Return [x, y] of the center of cell containing provided text 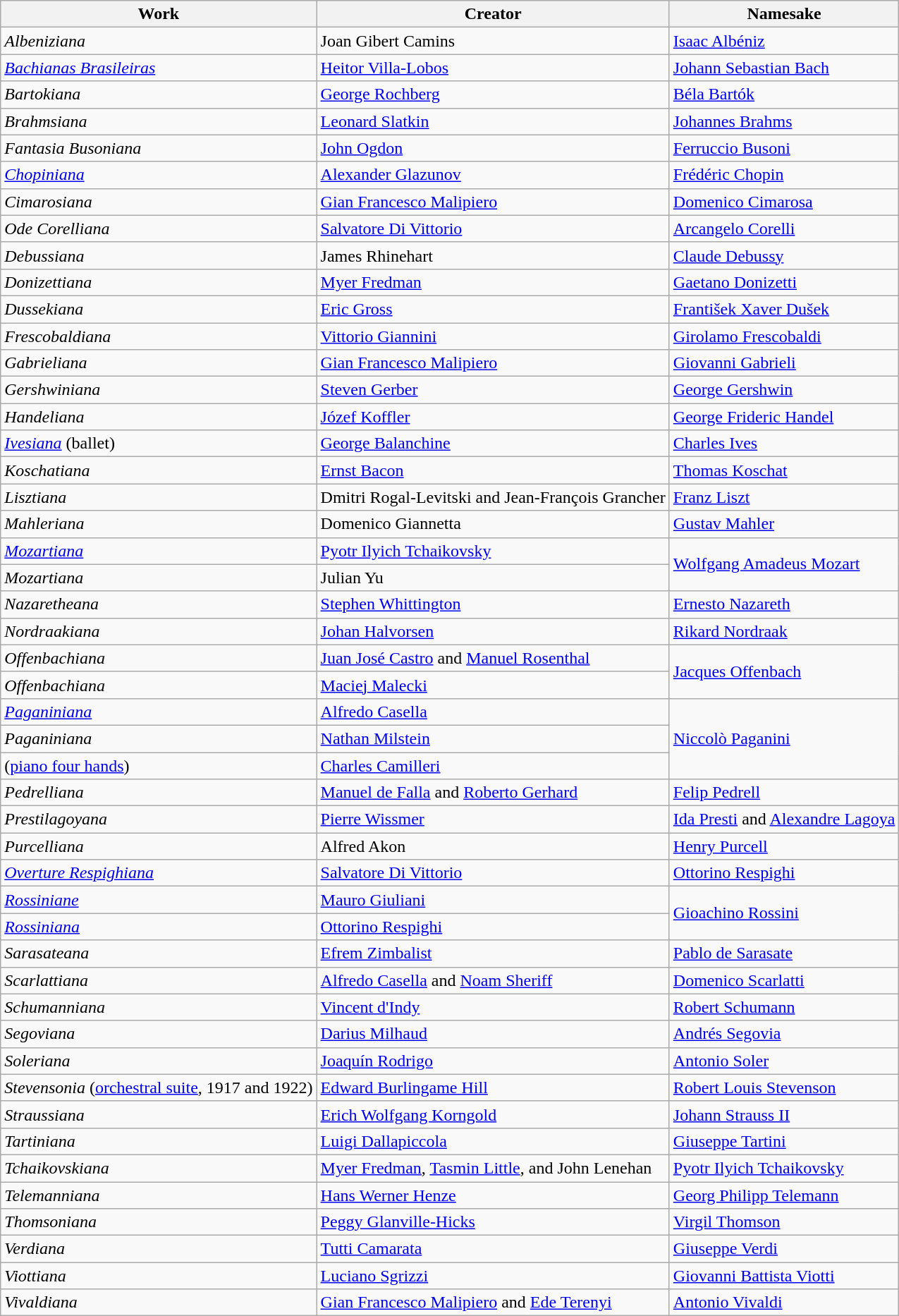
Virgil Thomson [784, 1222]
Andrés Segovia [784, 1034]
Steven Gerber [493, 390]
Work [159, 14]
Heitor Villa-Lobos [493, 68]
Namesake [784, 14]
Sarasateana [159, 954]
Franz Liszt [784, 497]
Pablo de Sarasate [784, 954]
Girolamo Frescobaldi [784, 336]
Henry Purcell [784, 846]
Edward Burlingame Hill [493, 1087]
Myer Fredman [493, 282]
Gaetano Donizetti [784, 282]
František Xaver Dušek [784, 309]
Joaquín Rodrigo [493, 1061]
Handeliana [159, 417]
Vittorio Giannini [493, 336]
Ode Corelliana [159, 229]
Overture Respighiana [159, 873]
Giuseppe Verdi [784, 1249]
Thomas Koschat [784, 470]
Domenico Cimarosa [784, 202]
Prestilagoyana [159, 820]
Johannes Brahms [784, 121]
Johan Halvorsen [493, 631]
Dussekiana [159, 309]
Józef Koffler [493, 417]
Brahmsiana [159, 121]
George Balanchine [493, 444]
Johann Strauss II [784, 1114]
Maciej Malecki [493, 685]
Alfredo Casella and Noam Sheriff [493, 980]
Felip Pedrell [784, 793]
Tchaikovskiana [159, 1168]
Debussiana [159, 255]
Gioachino Rossini [784, 913]
Myer Fredman, Tasmin Little, and John Lenehan [493, 1168]
Soleriana [159, 1061]
Schumanniana [159, 1007]
Domenico Giannetta [493, 524]
Nathan Milstein [493, 738]
Charles Camilleri [493, 765]
Béla Bartók [784, 95]
Bartokiana [159, 95]
Johann Sebastian Bach [784, 68]
Nordraakiana [159, 631]
John Ogdon [493, 148]
Stevensonia (orchestral suite, 1917 and 1922) [159, 1087]
Isaac Albéniz [784, 41]
Peggy Glanville-Hicks [493, 1222]
Rossiniane [159, 900]
Rossiniana [159, 927]
Charles Ives [784, 444]
Verdiana [159, 1249]
Niccolò Paganini [784, 738]
Vivaldiana [159, 1303]
Robert Louis Stevenson [784, 1087]
James Rhinehart [493, 255]
Alfred Akon [493, 846]
Eric Gross [493, 309]
Antonio Vivaldi [784, 1303]
Alfredo Casella [493, 712]
Giovanni Battista Viotti [784, 1276]
Leonard Slatkin [493, 121]
Arcangelo Corelli [784, 229]
George Gershwin [784, 390]
Julian Yu [493, 578]
George Rochberg [493, 95]
Ferruccio Busoni [784, 148]
Viottiana [159, 1276]
Frescobaldiana [159, 336]
Giuseppe Tartini [784, 1141]
Gian Francesco Malipiero and Ede Terenyi [493, 1303]
Purcelliana [159, 846]
Koschatiana [159, 470]
Domenico Scarlatti [784, 980]
Rikard Nordraak [784, 631]
Efrem Zimbalist [493, 954]
Scarlattiana [159, 980]
Darius Milhaud [493, 1034]
Gershwiniana [159, 390]
Erich Wolfgang Korngold [493, 1114]
Mahleriana [159, 524]
Mauro Giuliani [493, 900]
Albeniziana [159, 41]
Stephen Whittington [493, 604]
Tartiniana [159, 1141]
Manuel de Falla and Roberto Gerhard [493, 793]
Creator [493, 14]
Frédéric Chopin [784, 175]
Antonio Soler [784, 1061]
Joan Gibert Camins [493, 41]
Giovanni Gabrieli [784, 363]
Donizettiana [159, 282]
Dmitri Rogal-Levitski and Jean-François Grancher [493, 497]
Juan José Castro and Manuel Rosenthal [493, 658]
Luigi Dallapiccola [493, 1141]
Jacques Offenbach [784, 671]
Fantasia Busoniana [159, 148]
Wolfgang Amadeus Mozart [784, 564]
Gabrieliana [159, 363]
Georg Philipp Telemann [784, 1195]
Pierre Wissmer [493, 820]
Vincent d'Indy [493, 1007]
Telemanniana [159, 1195]
Chopiniana [159, 175]
Lisztiana [159, 497]
Gustav Mahler [784, 524]
Thomsoniana [159, 1222]
Alexander Glazunov [493, 175]
Ida Presti and Alexandre Lagoya [784, 820]
Robert Schumann [784, 1007]
Hans Werner Henze [493, 1195]
Ernesto Nazareth [784, 604]
(piano four hands) [159, 765]
Nazaretheana [159, 604]
Straussiana [159, 1114]
Segoviana [159, 1034]
Ernst Bacon [493, 470]
Luciano Sgrizzi [493, 1276]
Ivesiana (ballet) [159, 444]
Bachianas Brasileiras [159, 68]
Claude Debussy [784, 255]
George Frideric Handel [784, 417]
Pedrelliana [159, 793]
Cimarosiana [159, 202]
Tutti Camarata [493, 1249]
